Return (x, y) of the center of cell containing provided text 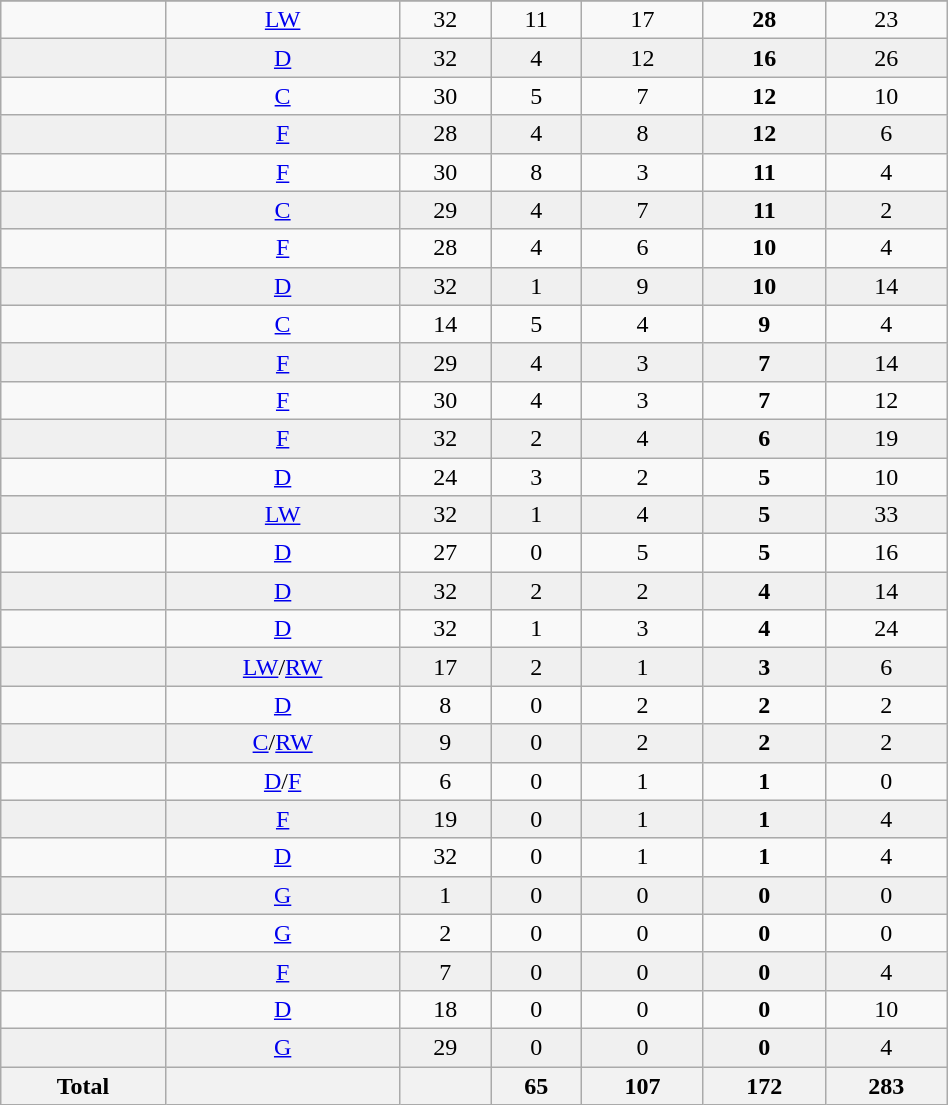
65 (536, 1085)
283 (886, 1085)
C/RW (282, 743)
18 (446, 1009)
27 (446, 553)
33 (886, 515)
Total (84, 1085)
107 (643, 1085)
23 (886, 20)
LW/RW (282, 667)
26 (886, 58)
D/F (282, 781)
172 (764, 1085)
